Search for the cell housing the specified text and yield its (X, Y) center coordinate. 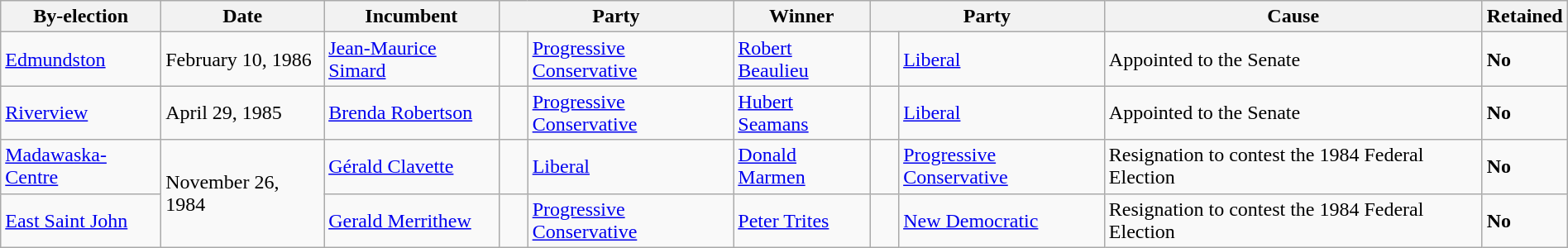
Retained (1525, 17)
Robert Beaulieu (802, 60)
Brenda Robertson (412, 112)
Gérald Clavette (412, 167)
April 29, 1985 (243, 112)
Donald Marmen (802, 167)
Riverview (81, 112)
Hubert Seamans (802, 112)
Edmundston (81, 60)
Madawaska-Centre (81, 167)
By-election (81, 17)
Jean-Maurice Simard (412, 60)
Incumbent (412, 17)
East Saint John (81, 220)
Date (243, 17)
New Democratic (1002, 220)
November 26, 1984 (243, 193)
Cause (1293, 17)
Winner (802, 17)
Peter Trites (802, 220)
February 10, 1986 (243, 60)
Gerald Merrithew (412, 220)
